Return [X, Y] of the center of cell containing provided text 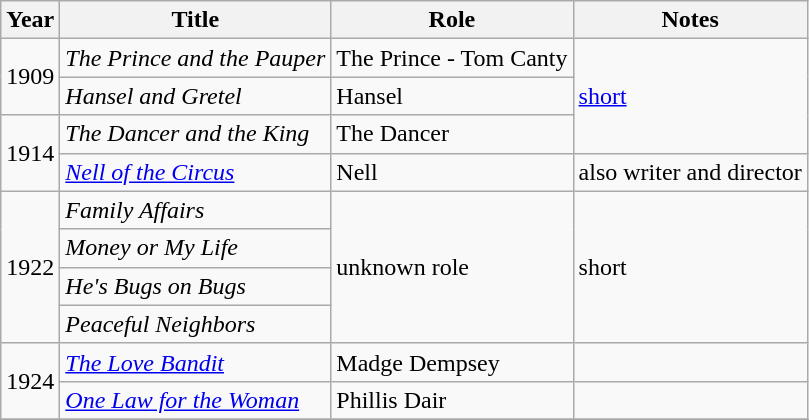
Peaceful Neighbors [196, 324]
Hansel and Gretel [196, 96]
The Prince and the Pauper [196, 58]
One Law for the Woman [196, 400]
The Prince - Tom Canty [452, 58]
The Dancer and the King [196, 134]
He's Bugs on Bugs [196, 286]
unknown role [452, 267]
Title [196, 20]
Nell [452, 172]
also writer and director [690, 172]
The Love Bandit [196, 362]
Money or My Life [196, 248]
Notes [690, 20]
Nell of the Circus [196, 172]
Family Affairs [196, 210]
Phillis Dair [452, 400]
The Dancer [452, 134]
Madge Dempsey [452, 362]
Hansel [452, 96]
Role [452, 20]
1922 [30, 267]
1924 [30, 381]
Year [30, 20]
1914 [30, 153]
1909 [30, 77]
